Determine the (x, y) coordinate at the center of the cell enclosing the given text.  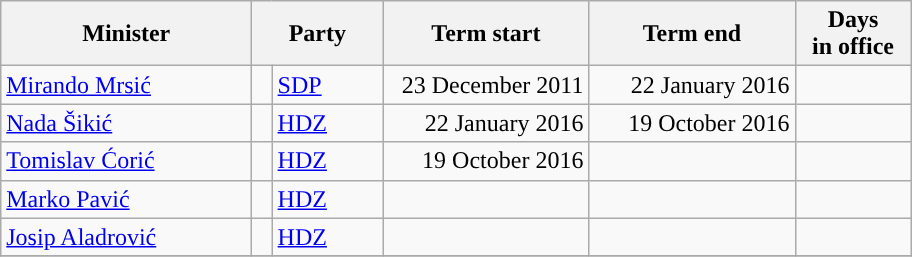
Term start (486, 34)
Josip Aladrović (126, 237)
Tomislav Ćorić (126, 161)
Term end (692, 34)
23 December 2011 (486, 85)
Mirando Mrsić (126, 85)
Nada Šikić (126, 123)
Days in office (853, 34)
SDP (328, 85)
Party (318, 34)
Marko Pavić (126, 199)
Minister (126, 34)
